Pinpoint the cell where the given text exists, returning its [X, Y] midpoint coordinate. 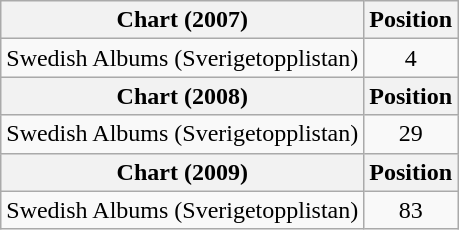
29 [411, 134]
Chart (2009) [182, 172]
83 [411, 210]
4 [411, 58]
Chart (2008) [182, 96]
Chart (2007) [182, 20]
